Locate the cell with the specified text and output its (X, Y) center coordinate. 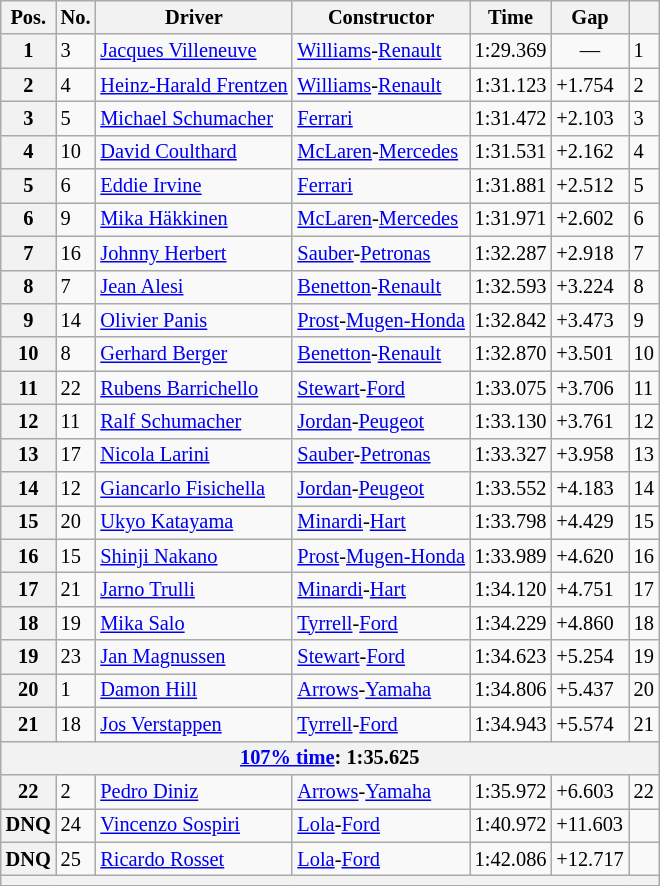
Gap (590, 17)
+2.162 (590, 152)
Jos Verstappen (194, 724)
Michael Schumacher (194, 118)
107% time: 1:35.625 (330, 758)
1:32.593 (511, 287)
— (590, 51)
David Coulthard (194, 152)
1:32.870 (511, 354)
+4.183 (590, 489)
Constructor (380, 17)
+2.512 (590, 186)
1:33.552 (511, 489)
1:34.623 (511, 657)
+3.706 (590, 388)
1:32.287 (511, 253)
Gerhard Berger (194, 354)
24 (76, 825)
1:33.130 (511, 421)
Rubens Barrichello (194, 388)
+5.254 (590, 657)
Giancarlo Fisichella (194, 489)
Ricardo Rosset (194, 859)
Shinji Nakano (194, 556)
Damon Hill (194, 690)
Pedro Diniz (194, 791)
23 (76, 657)
Olivier Panis (194, 320)
Vincenzo Sospiri (194, 825)
1:31.123 (511, 85)
+4.429 (590, 522)
1:33.798 (511, 522)
1:34.229 (511, 623)
1:33.075 (511, 388)
1:31.971 (511, 219)
+3.501 (590, 354)
Jan Magnussen (194, 657)
+1.754 (590, 85)
+4.860 (590, 623)
1:29.369 (511, 51)
Ukyo Katayama (194, 522)
Jarno Trulli (194, 589)
1:31.881 (511, 186)
+2.103 (590, 118)
Heinz-Harald Frentzen (194, 85)
+4.751 (590, 589)
1:31.472 (511, 118)
Ralf Schumacher (194, 421)
+2.602 (590, 219)
1:33.989 (511, 556)
+3.761 (590, 421)
+11.603 (590, 825)
25 (76, 859)
Eddie Irvine (194, 186)
+3.224 (590, 287)
1:35.972 (511, 791)
Mika Salo (194, 623)
+6.603 (590, 791)
1:32.842 (511, 320)
1:31.531 (511, 152)
+3.958 (590, 455)
No. (76, 17)
+3.473 (590, 320)
Jacques Villeneuve (194, 51)
+12.717 (590, 859)
Jean Alesi (194, 287)
+5.574 (590, 724)
1:42.086 (511, 859)
Pos. (28, 17)
Time (511, 17)
+5.437 (590, 690)
Nicola Larini (194, 455)
Mika Häkkinen (194, 219)
+2.918 (590, 253)
1:40.972 (511, 825)
Driver (194, 17)
1:33.327 (511, 455)
Johnny Herbert (194, 253)
+4.620 (590, 556)
1:34.943 (511, 724)
1:34.120 (511, 589)
1:34.806 (511, 690)
